From the cell containing the given text, extract its center point as [x, y] coordinate. 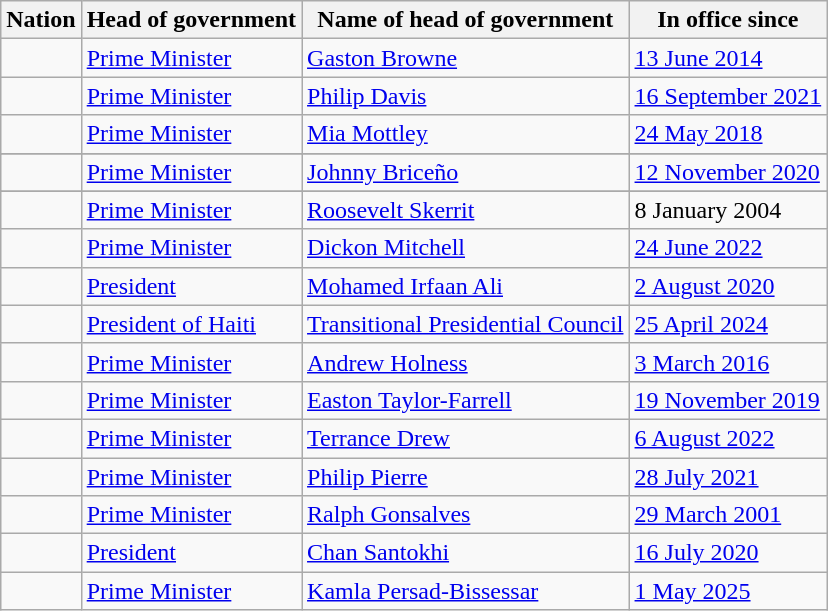
Terrance Drew [466, 438]
Philip Davis [466, 96]
Andrew Holness [466, 362]
Gaston Browne [466, 58]
Dickon Mitchell [466, 248]
Mia Mottley [466, 134]
Johnny Briceño [466, 172]
Transitional Presidential Council [466, 324]
Ralph Gonsalves [466, 515]
16 July 2020 [728, 553]
President of Haiti [191, 324]
Mohamed Irfaan Ali [466, 286]
Nation [41, 20]
Kamla Persad-Bissessar [466, 591]
13 June 2014 [728, 58]
25 April 2024 [728, 324]
8 January 2004 [728, 210]
12 November 2020 [728, 172]
Chan Santokhi [466, 553]
16 September 2021 [728, 96]
19 November 2019 [728, 400]
Head of government [191, 20]
24 May 2018 [728, 134]
Name of head of government [466, 20]
6 August 2022 [728, 438]
2 August 2020 [728, 286]
24 June 2022 [728, 248]
29 March 2001 [728, 515]
28 July 2021 [728, 477]
Philip Pierre [466, 477]
Easton Taylor-Farrell [466, 400]
Roosevelt Skerrit [466, 210]
3 March 2016 [728, 362]
In office since [728, 20]
1 May 2025 [728, 591]
